Return (x, y) of the center of cell containing provided text 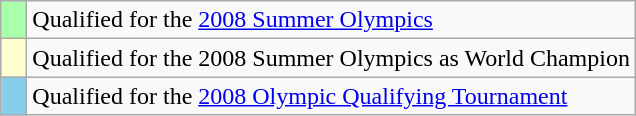
Qualified for the 2008 Summer Olympics as World Champion (332, 58)
Qualified for the 2008 Olympic Qualifying Tournament (332, 96)
Qualified for the 2008 Summer Olympics (332, 20)
